Capture the cell that displays the provided text and extract its (x, y) central coordinate. 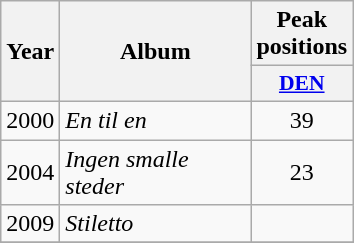
Album (156, 52)
Year (30, 52)
23 (302, 172)
En til en (156, 120)
2000 (30, 120)
2009 (30, 224)
Peak positions (302, 34)
2004 (30, 172)
DEN (302, 84)
39 (302, 120)
Ingen smalle steder (156, 172)
Stiletto (156, 224)
